Identify which cell holds the provided text, then report its (x, y) central coordinate. 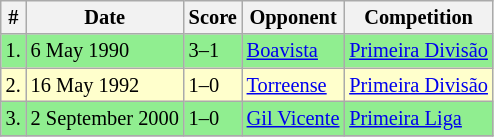
3. (14, 118)
Gil Vicente (294, 118)
Opponent (294, 17)
2. (14, 85)
16 May 1992 (105, 85)
Primeira Liga (418, 118)
1. (14, 51)
Boavista (294, 51)
Date (105, 17)
2 September 2000 (105, 118)
6 May 1990 (105, 51)
3–1 (213, 51)
Competition (418, 17)
# (14, 17)
Torreense (294, 85)
Score (213, 17)
